Detect which cell encompasses the target text, then output its (x, y) center coordinate. 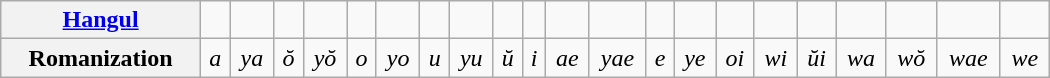
ye (695, 58)
ŭ (508, 58)
oi (735, 58)
ŏ (289, 58)
yu (472, 58)
wi (776, 58)
yŏ (324, 58)
ŭi (816, 58)
e (660, 58)
yae (618, 58)
i (534, 58)
we (1024, 58)
Hangul (101, 20)
wŏ (911, 58)
ae (568, 58)
a (215, 58)
wae (968, 58)
ya (252, 58)
o (362, 58)
yo (398, 58)
Romanization (101, 58)
u (435, 58)
wa (861, 58)
